Capture the cell that displays the provided text and extract its [X, Y] central coordinate. 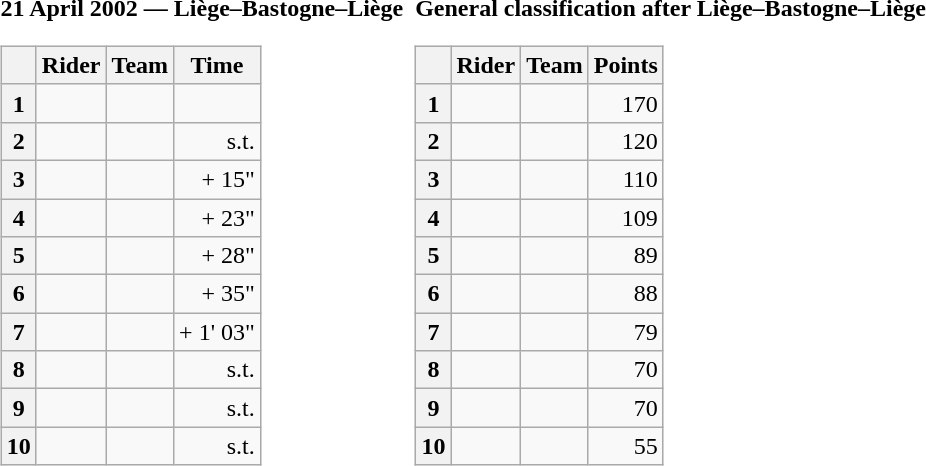
88 [626, 294]
110 [626, 179]
+ 23" [218, 217]
Points [626, 65]
+ 35" [218, 294]
109 [626, 217]
+ 28" [218, 256]
55 [626, 446]
120 [626, 141]
+ 1' 03" [218, 332]
79 [626, 332]
170 [626, 103]
+ 15" [218, 179]
Time [218, 65]
89 [626, 256]
